Detect which cell encompasses the target text, then output its (X, Y) center coordinate. 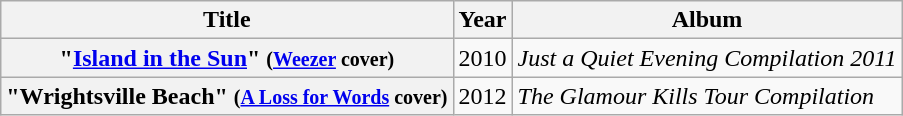
Year (482, 20)
2010 (482, 58)
Just a Quiet Evening Compilation 2011 (707, 58)
"Island in the Sun" (Weezer cover) (227, 58)
The Glamour Kills Tour Compilation (707, 96)
2012 (482, 96)
Album (707, 20)
Title (227, 20)
"Wrightsville Beach" (A Loss for Words cover) (227, 96)
